Return the (X, Y) coordinate for the center point of the cell that contains the specified text.  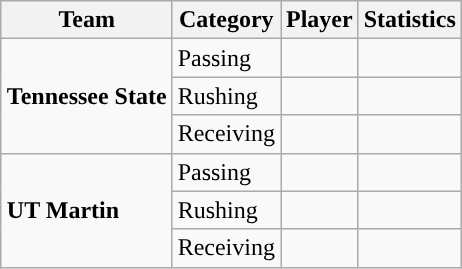
Player (319, 20)
Tennessee State (86, 96)
Team (86, 20)
UT Martin (86, 210)
Statistics (410, 20)
Category (226, 20)
